Search for the cell housing the specified text and yield its (x, y) center coordinate. 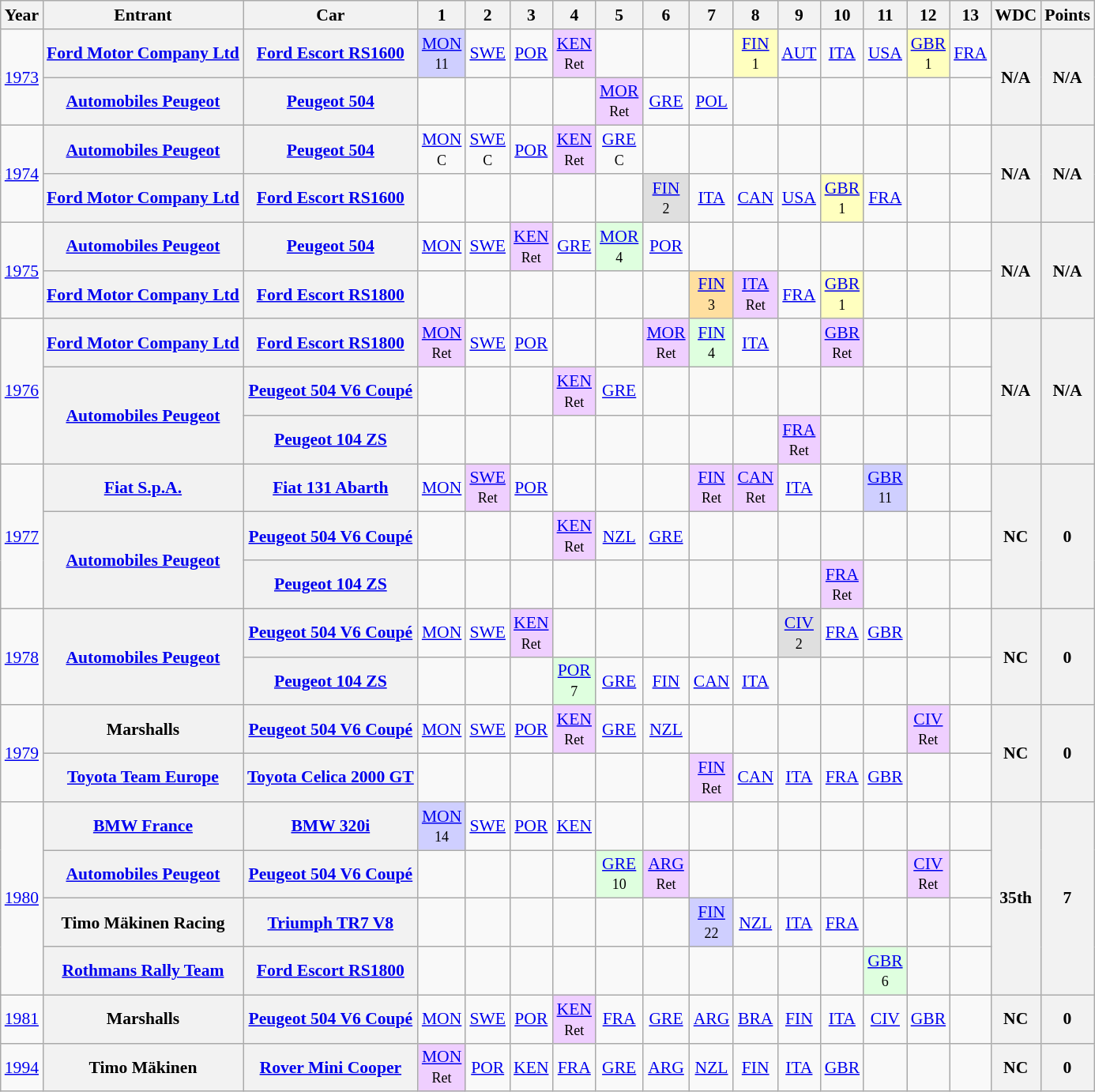
Triumph TR7 V8 (330, 923)
12 (929, 15)
FIN3 (712, 294)
WDC (1016, 15)
CIV2 (799, 632)
8 (755, 15)
1979 (22, 754)
CIV (885, 1019)
MONC (442, 150)
FIN4 (712, 343)
Entrant (143, 15)
1974 (22, 174)
Timo Mäkinen Racing (143, 923)
MON14 (442, 827)
5 (619, 15)
ITARet (755, 294)
1 (442, 15)
SWEC (487, 150)
SWERet (487, 488)
2 (487, 15)
MON11 (442, 54)
BMW 320i (330, 827)
1973 (22, 77)
11 (885, 15)
35th (1016, 898)
1976 (22, 392)
AUT (799, 54)
GRE10 (619, 874)
Year (22, 15)
3 (531, 15)
MOR4 (619, 247)
BMW France (143, 827)
GBRRet (842, 343)
Toyota Celica 2000 GT (330, 778)
Rothmans Rally Team (143, 970)
GBR6 (885, 970)
GBR11 (885, 488)
ARGRet (665, 874)
1981 (22, 1019)
1980 (22, 898)
Points (1067, 15)
10 (842, 15)
FIN2 (665, 198)
1977 (22, 536)
BRA (755, 1019)
POL (712, 101)
FIN1 (755, 54)
GREC (619, 150)
1994 (22, 1067)
1978 (22, 657)
Rover Mini Cooper (330, 1067)
CANRet (755, 488)
Timo Mäkinen (143, 1067)
4 (574, 15)
1975 (22, 270)
13 (970, 15)
Car (330, 15)
Toyota Team Europe (143, 778)
6 (665, 15)
POR7 (574, 681)
Fiat 131 Abarth (330, 488)
Fiat S.p.A. (143, 488)
9 (799, 15)
FIN22 (712, 923)
